Return the [x, y] coordinate for the center point of the cell that contains the specified text.  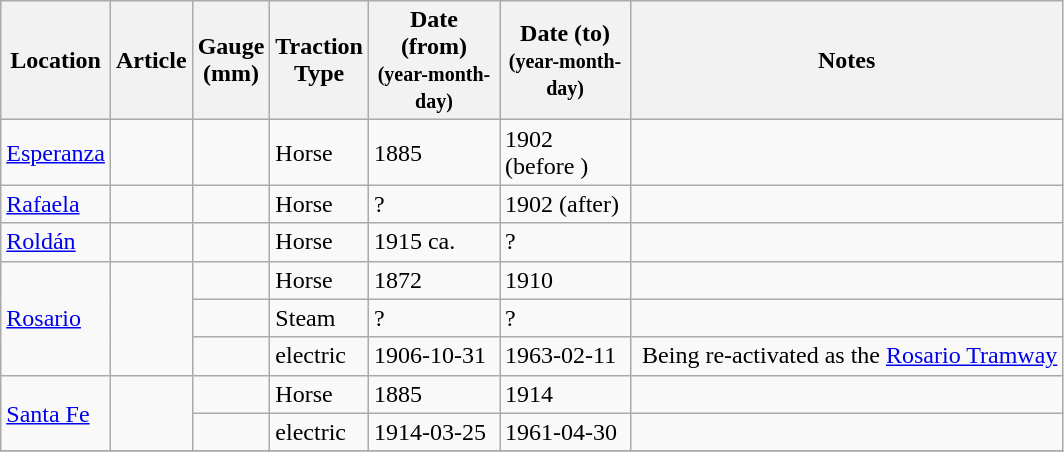
Roldán [56, 242]
1914 [566, 394]
1910 [566, 280]
Date (from)(year-month-day) [434, 60]
Rafaela [56, 204]
Being re-activated as the Rosario Tramway [847, 356]
TractionType [320, 60]
1961-04-30 [566, 432]
1902 (before ) [566, 152]
Esperanza [56, 152]
Steam [320, 318]
Gauge (mm) [231, 60]
1872 [434, 280]
1914-03-25 [434, 432]
Date (to)(year-month-day) [566, 60]
1963-02-11 [566, 356]
Article [151, 60]
1915 ca. [434, 242]
Notes [847, 60]
Location [56, 60]
1906-10-31 [434, 356]
Santa Fe [56, 413]
1902 (after) [566, 204]
Rosario [56, 318]
